Identify which cell holds the provided text, then report its (x, y) central coordinate. 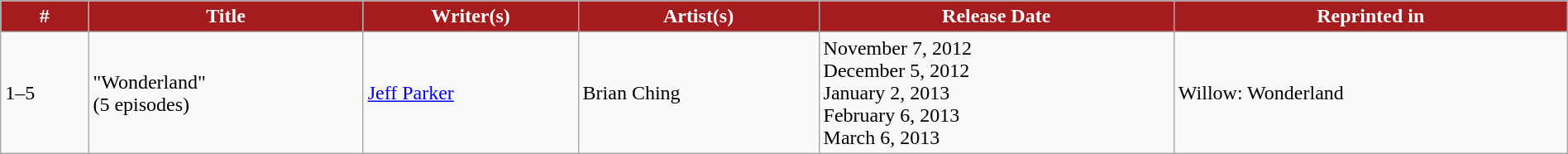
"Wonderland"(5 episodes) (226, 93)
Artist(s) (698, 17)
Reprinted in (1370, 17)
Writer(s) (471, 17)
Willow: Wonderland (1370, 93)
Release Date (996, 17)
November 7, 2012December 5, 2012January 2, 2013February 6, 2013March 6, 2013 (996, 93)
Title (226, 17)
# (45, 17)
Brian Ching (698, 93)
1–5 (45, 93)
Jeff Parker (471, 93)
